Find where the given text appears and provide that cell's center as [x, y] coordinate. 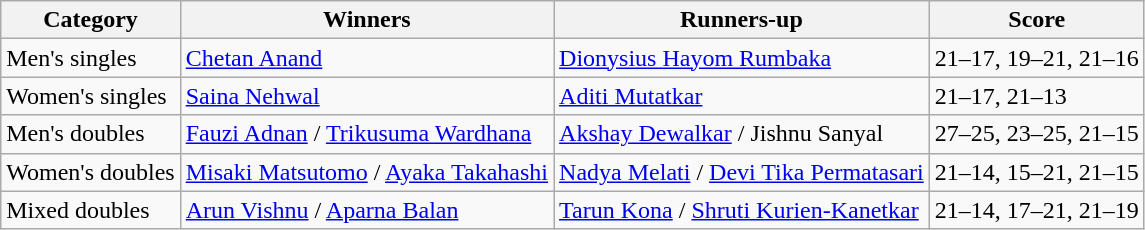
Women's singles [90, 96]
Misaki Matsutomo / Ayaka Takahashi [366, 172]
21–14, 17–21, 21–19 [1036, 210]
Nadya Melati / Devi Tika Permatasari [742, 172]
Category [90, 20]
Saina Nehwal [366, 96]
21–17, 21–13 [1036, 96]
Aditi Mutatkar [742, 96]
Arun Vishnu / Aparna Balan [366, 210]
Women's doubles [90, 172]
Men's doubles [90, 134]
Dionysius Hayom Rumbaka [742, 58]
21–17, 19–21, 21–16 [1036, 58]
Chetan Anand [366, 58]
21–14, 15–21, 21–15 [1036, 172]
Runners-up [742, 20]
Men's singles [90, 58]
Akshay Dewalkar / Jishnu Sanyal [742, 134]
Winners [366, 20]
Mixed doubles [90, 210]
Tarun Kona / Shruti Kurien-Kanetkar [742, 210]
Score [1036, 20]
Fauzi Adnan / Trikusuma Wardhana [366, 134]
27–25, 23–25, 21–15 [1036, 134]
